Return (X, Y) of the center of cell containing provided text 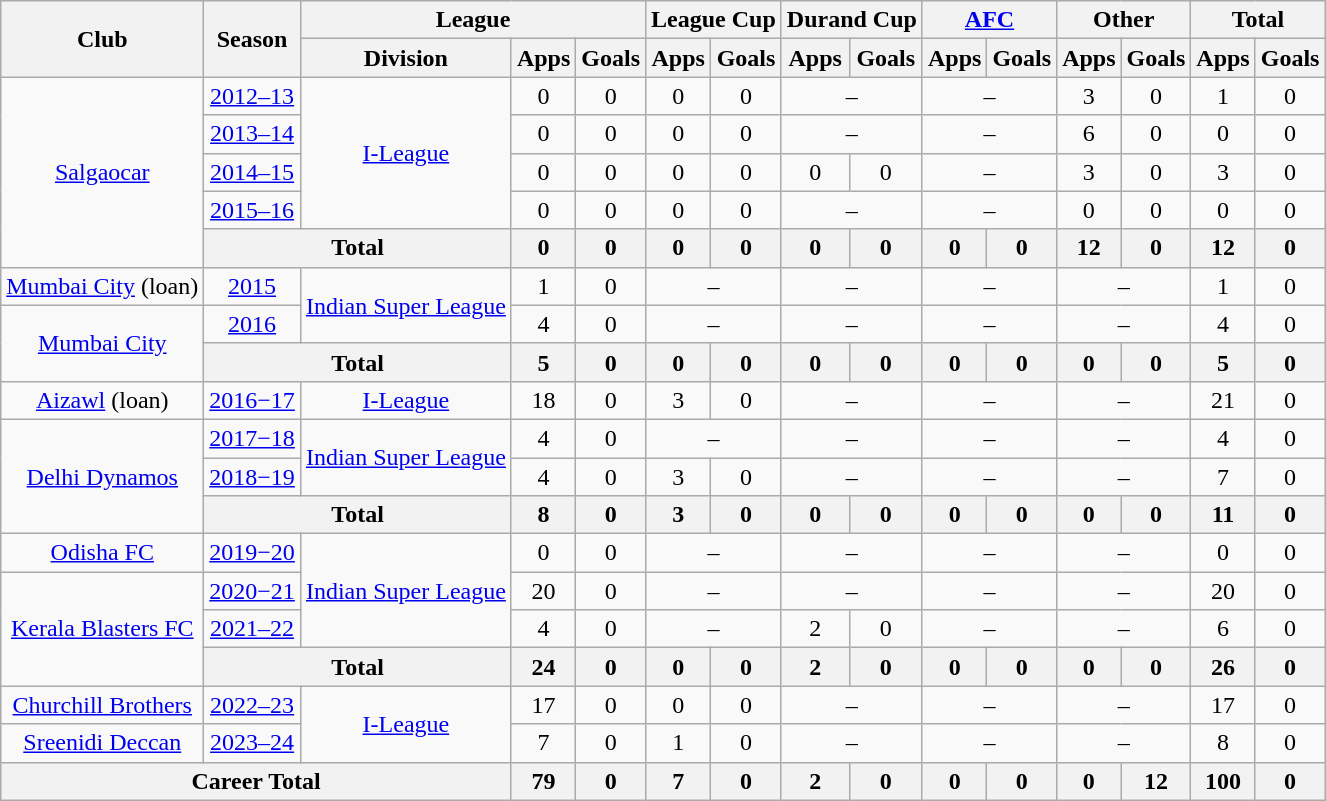
2012–13 (252, 96)
Club (102, 39)
League (472, 20)
Mumbai City (loan) (102, 286)
21 (1223, 400)
Kerala Blasters FC (102, 629)
Odisha FC (102, 553)
Division (406, 58)
2016−17 (252, 400)
Career Total (256, 781)
2015–16 (252, 210)
2017−18 (252, 438)
2022–23 (252, 705)
Churchill Brothers (102, 705)
Sreenidi Deccan (102, 743)
100 (1223, 781)
18 (543, 400)
2023–24 (252, 743)
Other (1124, 20)
League Cup (714, 20)
2018−19 (252, 477)
Aizawl (loan) (102, 400)
2015 (252, 286)
2021–22 (252, 629)
2013–14 (252, 134)
2016 (252, 324)
2014–15 (252, 172)
Season (252, 39)
26 (1223, 667)
2020−21 (252, 591)
79 (543, 781)
24 (543, 667)
11 (1223, 515)
Durand Cup (852, 20)
2019−20 (252, 553)
Salgaocar (102, 172)
Mumbai City (102, 343)
Delhi Dynamos (102, 476)
AFC (989, 20)
